Output the (X, Y) coordinate of the center of the cell containing the given text.  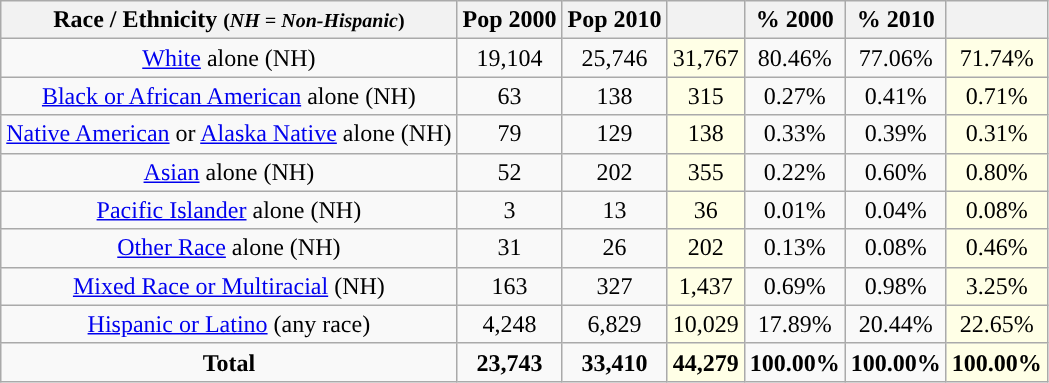
0.04% (896, 210)
1,437 (706, 286)
17.89% (794, 324)
355 (706, 172)
6,829 (614, 324)
23,743 (510, 362)
36 (706, 210)
0.98% (896, 286)
44,279 (706, 362)
71.74% (996, 58)
63 (510, 96)
77.06% (896, 58)
3 (510, 210)
0.69% (794, 286)
3.25% (996, 286)
0.80% (996, 172)
10,029 (706, 324)
Mixed Race or Multiracial (NH) (229, 286)
% 2010 (896, 20)
4,248 (510, 324)
0.01% (794, 210)
Pacific Islander alone (NH) (229, 210)
80.46% (794, 58)
19,104 (510, 58)
Total (229, 362)
Hispanic or Latino (any race) (229, 324)
0.39% (896, 134)
0.22% (794, 172)
0.46% (996, 248)
0.60% (896, 172)
20.44% (896, 324)
25,746 (614, 58)
Black or African American alone (NH) (229, 96)
Pop 2000 (510, 20)
0.41% (896, 96)
163 (510, 286)
Native American or Alaska Native alone (NH) (229, 134)
White alone (NH) (229, 58)
0.31% (996, 134)
79 (510, 134)
31 (510, 248)
315 (706, 96)
13 (614, 210)
0.71% (996, 96)
327 (614, 286)
26 (614, 248)
129 (614, 134)
Race / Ethnicity (NH = Non-Hispanic) (229, 20)
0.13% (794, 248)
33,410 (614, 362)
52 (510, 172)
Pop 2010 (614, 20)
Asian alone (NH) (229, 172)
0.33% (794, 134)
% 2000 (794, 20)
0.27% (794, 96)
22.65% (996, 324)
Other Race alone (NH) (229, 248)
31,767 (706, 58)
